From the cell containing the given text, extract its center point as (X, Y) coordinate. 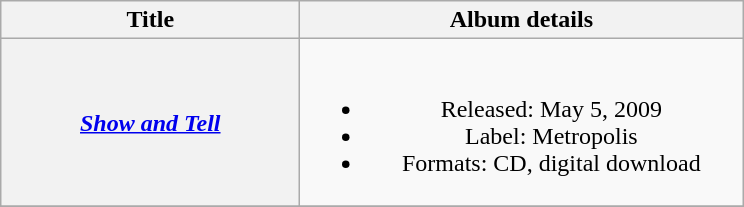
Title (150, 20)
Show and Tell (150, 122)
Album details (522, 20)
Released: May 5, 2009Label: MetropolisFormats: CD, digital download (522, 122)
